From the cell containing the given text, extract its center point as (x, y) coordinate. 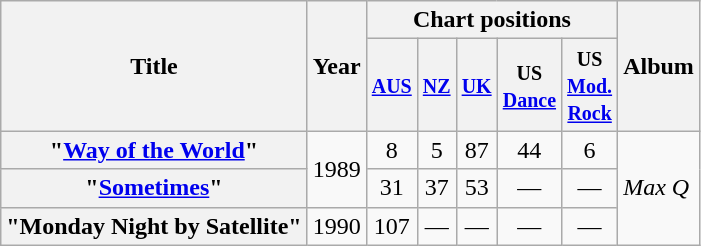
Max Q (659, 188)
UK (476, 85)
5 (436, 150)
"Way of the World" (154, 150)
8 (392, 150)
31 (392, 188)
"Sometimes" (154, 188)
1989 (336, 169)
87 (476, 150)
107 (392, 226)
AUS (392, 85)
53 (476, 188)
Year (336, 66)
Chart positions (492, 20)
USMod.Rock (590, 85)
44 (529, 150)
6 (590, 150)
"Monday Night by Satellite" (154, 226)
37 (436, 188)
USDance (529, 85)
1990 (336, 226)
NZ (436, 85)
Title (154, 66)
Album (659, 66)
